Extract the [X, Y] coordinate from the center of the cell holding the provided text.  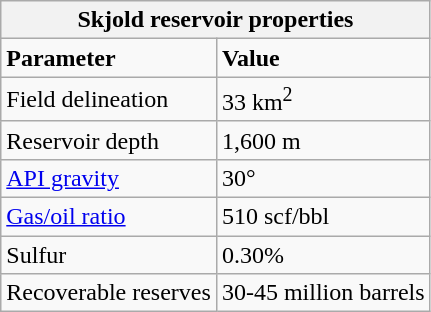
Recoverable reserves [109, 293]
33 km2 [323, 100]
30-45 million barrels [323, 293]
API gravity [109, 178]
510 scf/bbl [323, 217]
Gas/oil ratio [109, 217]
1,600 m [323, 140]
Sulfur [109, 255]
30° [323, 178]
Value [323, 58]
Field delineation [109, 100]
Reservoir depth [109, 140]
0.30% [323, 255]
Parameter [109, 58]
Skjold reservoir properties [216, 20]
